Pinpoint the cell where the given text exists, returning its (X, Y) midpoint coordinate. 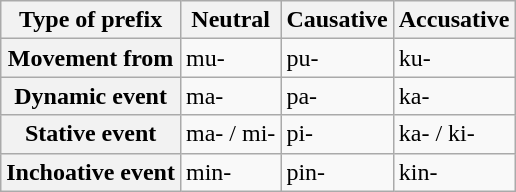
Neutral (230, 20)
ma- (230, 96)
ku- (454, 58)
Type of prefix (91, 20)
kin- (454, 172)
Causative (337, 20)
Stative event (91, 134)
Movement from (91, 58)
mu- (230, 58)
min- (230, 172)
Inchoative event (91, 172)
pu- (337, 58)
ma- / mi- (230, 134)
pa- (337, 96)
Accusative (454, 20)
ka- (454, 96)
ka- / ki- (454, 134)
Dynamic event (91, 96)
pin- (337, 172)
pi- (337, 134)
